Capture the cell that displays the provided text and extract its (x, y) central coordinate. 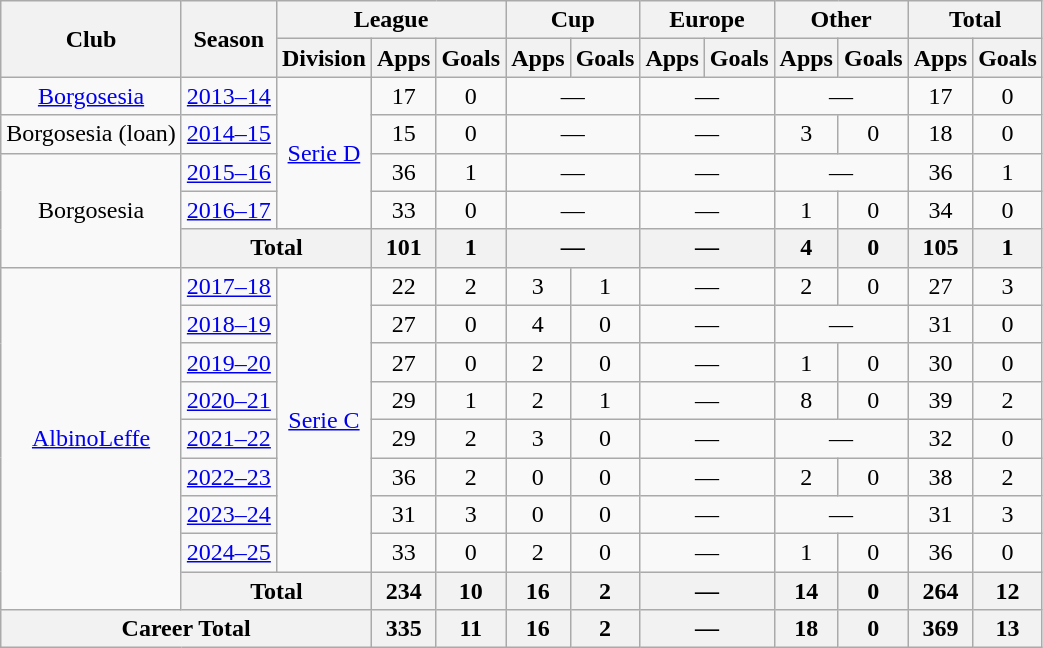
105 (940, 248)
15 (403, 134)
2017–18 (228, 286)
2023–24 (228, 515)
Division (324, 58)
335 (403, 629)
10 (471, 591)
234 (403, 591)
12 (1008, 591)
Club (92, 39)
Serie C (324, 419)
2019–20 (228, 362)
Career Total (186, 629)
11 (471, 629)
8 (806, 400)
22 (403, 286)
2013–14 (228, 96)
13 (1008, 629)
34 (940, 210)
AlbinoLeffe (92, 438)
2024–25 (228, 553)
Other (841, 20)
264 (940, 591)
32 (940, 438)
Borgosesia (loan) (92, 134)
30 (940, 362)
38 (940, 477)
2015–16 (228, 172)
Serie D (324, 153)
101 (403, 248)
369 (940, 629)
2021–22 (228, 438)
2018–19 (228, 324)
2014–15 (228, 134)
2022–23 (228, 477)
Europe (707, 20)
14 (806, 591)
2020–21 (228, 400)
Season (228, 39)
2016–17 (228, 210)
League (390, 20)
39 (940, 400)
Cup (573, 20)
